Scan for the cell matching the given text and deliver its [x, y] coordinate at center. 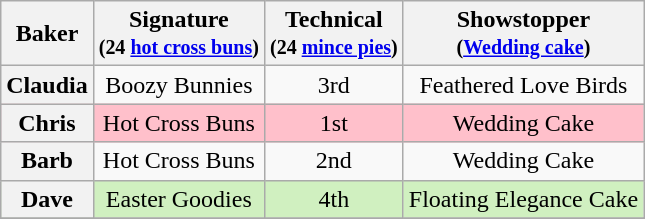
Barb [47, 161]
Feathered Love Birds [523, 85]
3rd [334, 85]
4th [334, 199]
1st [334, 123]
Claudia [47, 85]
2nd [334, 161]
Technical(24 mince pies) [334, 34]
Floating Elegance Cake [523, 199]
Easter Goodies [178, 199]
Showstopper(Wedding cake) [523, 34]
Dave [47, 199]
Chris [47, 123]
Signature(24 hot cross buns) [178, 34]
Baker [47, 34]
Boozy Bunnies [178, 85]
